For the text-containing cell, return its midpoint in (X, Y) coordinate format. 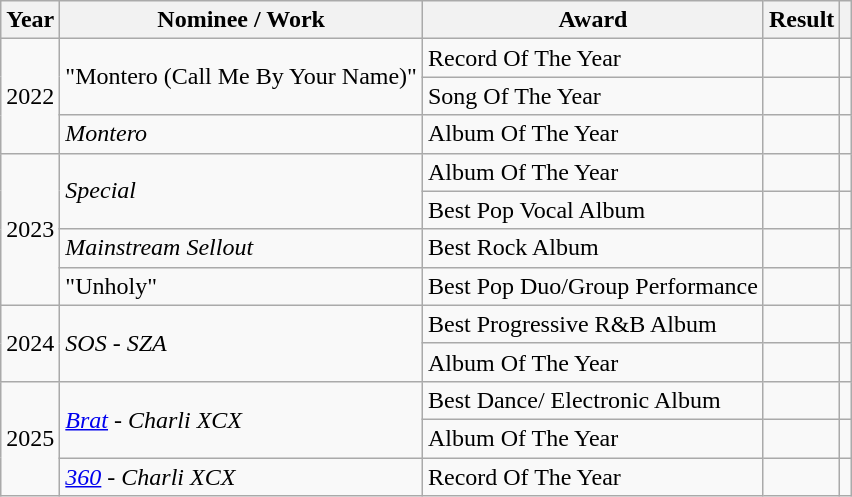
Song Of The Year (592, 96)
Best Pop Duo/Group Performance (592, 286)
Best Rock Album (592, 248)
Result (801, 20)
2024 (30, 343)
"Montero (Call Me By Your Name)" (242, 77)
Best Pop Vocal Album (592, 210)
"Unholy" (242, 286)
2025 (30, 438)
Special (242, 191)
Montero (242, 134)
SOS - SZA (242, 343)
Brat - Charli XCX (242, 419)
Mainstream Sellout (242, 248)
Award (592, 20)
Year (30, 20)
Nominee / Work (242, 20)
Best Dance/ Electronic Album (592, 400)
2022 (30, 96)
Best Progressive R&B Album (592, 324)
2023 (30, 229)
360 - Charli XCX (242, 477)
